Identify which cell holds the provided text, then report its [x, y] central coordinate. 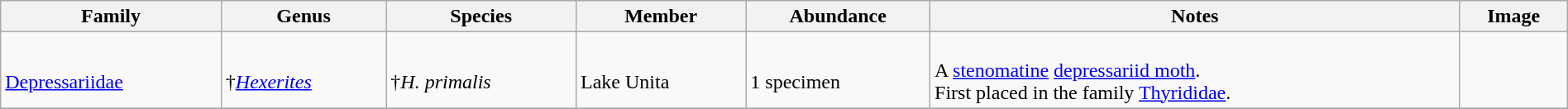
Lake Unita [660, 70]
Image [1513, 17]
Species [481, 17]
Family [111, 17]
Depressariidae [111, 70]
†H. primalis [481, 70]
Member [660, 17]
A stenomatine depressariid moth.First placed in the family Thyrididae. [1195, 70]
†Hexerites [304, 70]
Abundance [839, 17]
Notes [1195, 17]
1 specimen [839, 70]
Genus [304, 17]
